From the cell containing the given text, extract its center point as (x, y) coordinate. 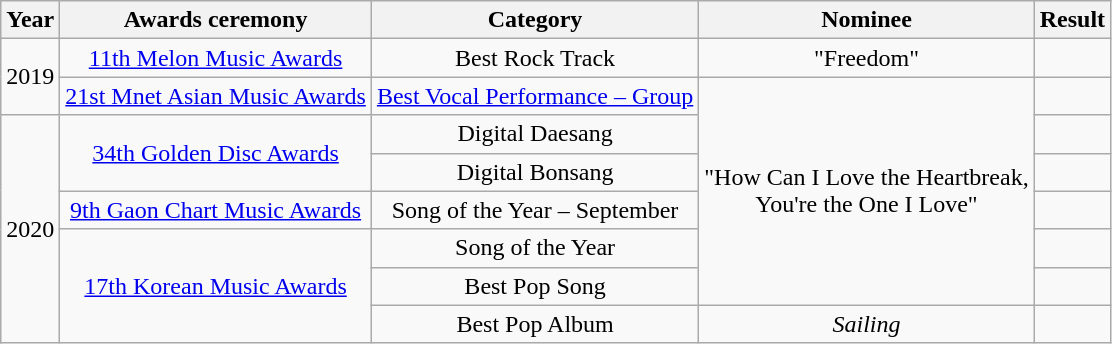
2019 (30, 77)
Sailing (866, 324)
11th Melon Music Awards (216, 58)
"Freedom" (866, 58)
Year (30, 20)
21st Mnet Asian Music Awards (216, 96)
Digital Bonsang (534, 172)
Best Vocal Performance – Group (534, 96)
Result (1072, 20)
Best Rock Track (534, 58)
"How Can I Love the Heartbreak, You're the One I Love" (866, 191)
9th Gaon Chart Music Awards (216, 210)
Category (534, 20)
34th Golden Disc Awards (216, 153)
Best Pop Album (534, 324)
Best Pop Song (534, 286)
Nominee (866, 20)
17th Korean Music Awards (216, 286)
Digital Daesang (534, 134)
2020 (30, 229)
Song of the Year – September (534, 210)
Awards ceremony (216, 20)
Song of the Year (534, 248)
